For the text-containing cell, return its midpoint in (x, y) coordinate format. 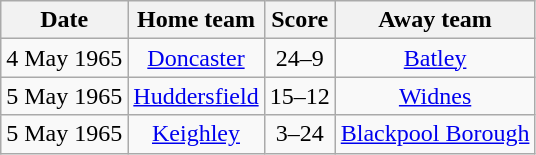
24–9 (300, 58)
Doncaster (196, 58)
Batley (435, 58)
Home team (196, 20)
4 May 1965 (64, 58)
Blackpool Borough (435, 134)
Away team (435, 20)
Score (300, 20)
Huddersfield (196, 96)
Widnes (435, 96)
3–24 (300, 134)
Keighley (196, 134)
15–12 (300, 96)
Date (64, 20)
